Scan for the cell matching the given text and deliver its (X, Y) coordinate at center. 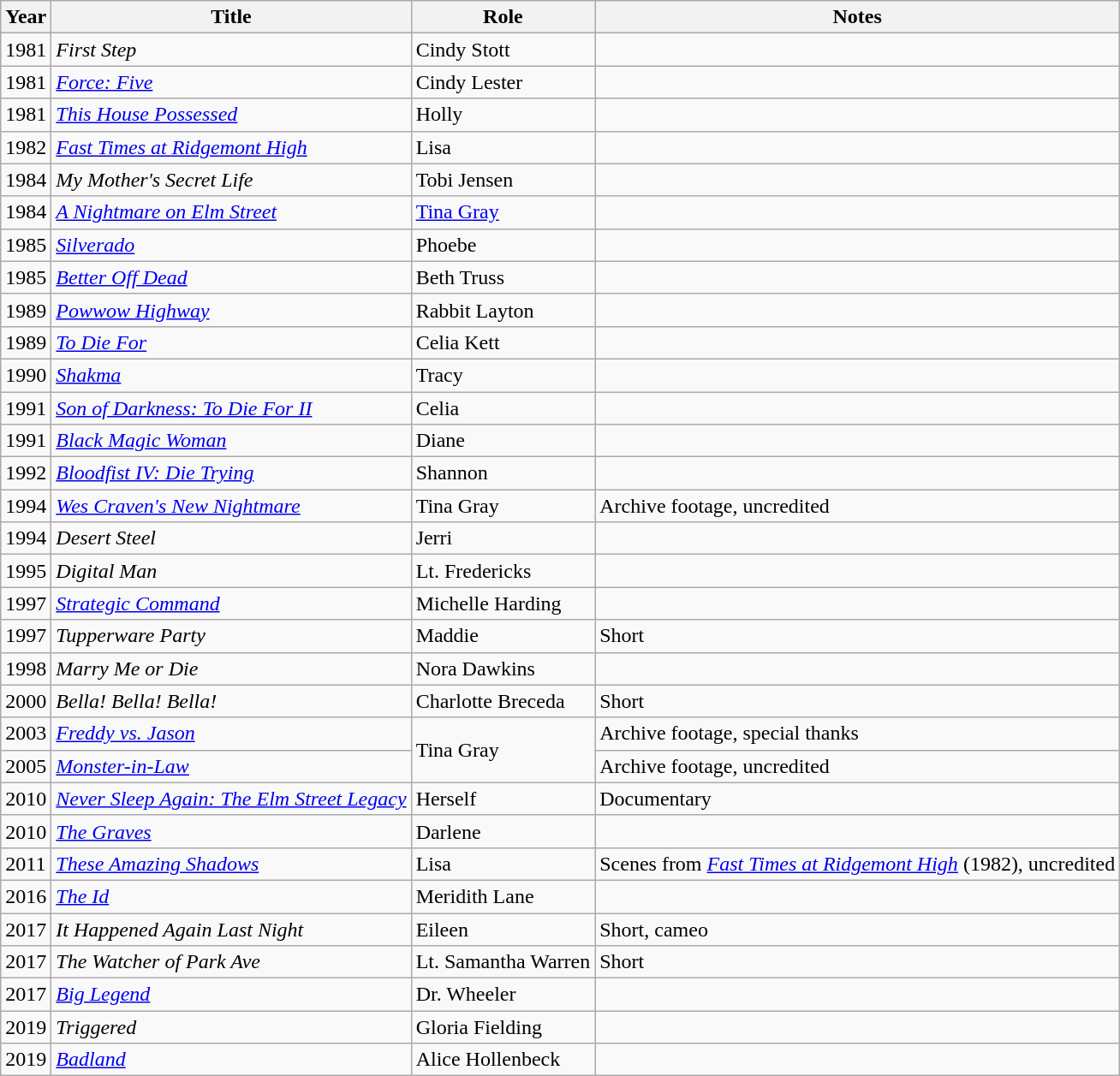
Maddie (503, 636)
Eileen (503, 929)
My Mother's Secret Life (231, 180)
Bella! Bella! Bella! (231, 701)
The Watcher of Park Ave (231, 962)
Lt. Fredericks (503, 571)
Scenes from Fast Times at Ridgemont High (1982), uncredited (858, 864)
First Step (231, 50)
Son of Darkness: To Die For II (231, 408)
Desert Steel (231, 538)
Beth Truss (503, 277)
1995 (26, 571)
Shannon (503, 473)
Badland (231, 1060)
Celia (503, 408)
Charlotte Breceda (503, 701)
Rabbit Layton (503, 310)
Tobi Jensen (503, 180)
Powwow Highway (231, 310)
Herself (503, 799)
1990 (26, 375)
1982 (26, 147)
Holly (503, 115)
It Happened Again Last Night (231, 929)
Digital Man (231, 571)
Phoebe (503, 245)
This House Possessed (231, 115)
Michelle Harding (503, 603)
Cindy Lester (503, 82)
Wes Craven's New Nightmare (231, 506)
1998 (26, 669)
Darlene (503, 831)
Meridith Lane (503, 896)
Bloodfist IV: Die Trying (231, 473)
Documentary (858, 799)
Better Off Dead (231, 277)
Year (26, 17)
To Die For (231, 342)
Cindy Stott (503, 50)
1992 (26, 473)
These Amazing Shadows (231, 864)
Role (503, 17)
Tupperware Party (231, 636)
Archive footage, special thanks (858, 734)
2003 (26, 734)
Nora Dawkins (503, 669)
2005 (26, 766)
Never Sleep Again: The Elm Street Legacy (231, 799)
The Graves (231, 831)
Strategic Command (231, 603)
2011 (26, 864)
Dr. Wheeler (503, 995)
Triggered (231, 1027)
Title (231, 17)
Gloria Fielding (503, 1027)
2016 (26, 896)
Big Legend (231, 995)
Notes (858, 17)
Alice Hollenbeck (503, 1060)
Shakma (231, 375)
2000 (26, 701)
Marry Me or Die (231, 669)
Celia Kett (503, 342)
Diane (503, 441)
A Nightmare on Elm Street (231, 212)
Tracy (503, 375)
Fast Times at Ridgemont High (231, 147)
Force: Five (231, 82)
Jerri (503, 538)
Monster-in-Law (231, 766)
The Id (231, 896)
Freddy vs. Jason (231, 734)
Black Magic Woman (231, 441)
Silverado (231, 245)
Short, cameo (858, 929)
Lt. Samantha Warren (503, 962)
